Scan for the cell matching the given text and deliver its [x, y] coordinate at center. 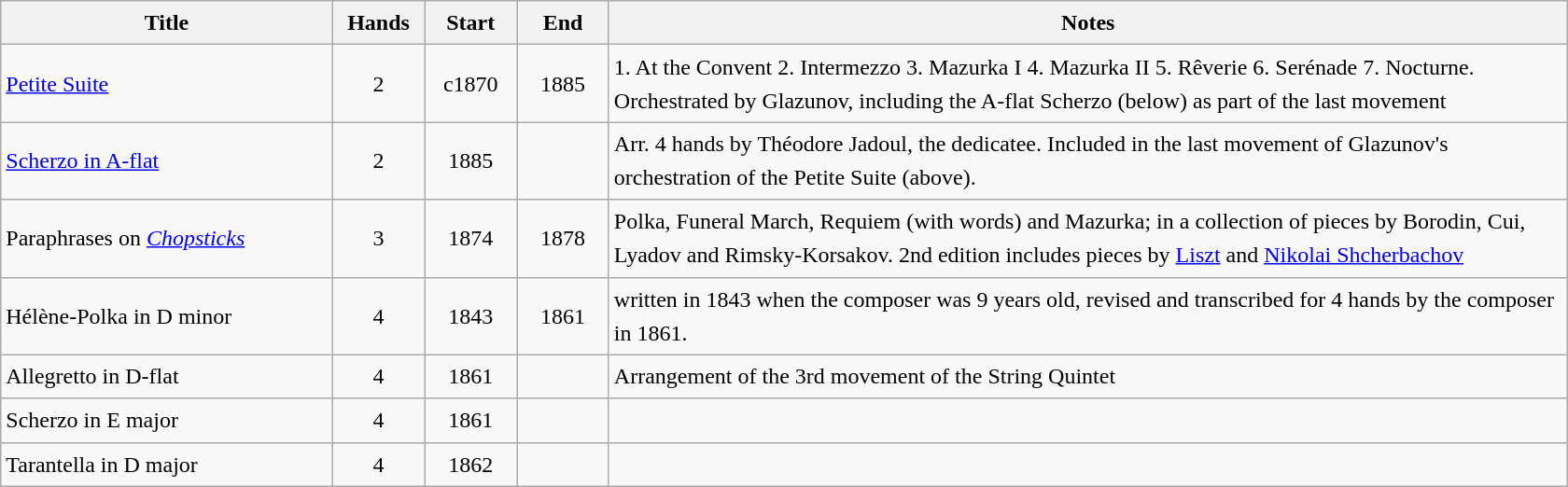
Scherzo in A-flat [166, 160]
Tarantella in D major [166, 465]
Hélène-Polka in D minor [166, 315]
Hands [379, 22]
Start [470, 22]
Scherzo in E major [166, 420]
1862 [470, 465]
Paraphrases on Chopsticks [166, 239]
1843 [470, 315]
c1870 [470, 84]
written in 1843 when the composer was 9 years old, revised and transcribed for 4 hands by the composer in 1861. [1088, 315]
Arrangement of the 3rd movement of the String Quintet [1088, 377]
Petite Suite [166, 84]
1878 [564, 239]
Arr. 4 hands by Théodore Jadoul, the dedicatee. Included in the last movement of Glazunov's orchestration of the Petite Suite (above). [1088, 160]
3 [379, 239]
End [564, 22]
1874 [470, 239]
Title [166, 22]
Notes [1088, 22]
Allegretto in D-flat [166, 377]
